Pinpoint the cell where the given text exists, returning its [X, Y] midpoint coordinate. 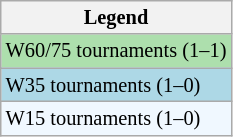
W60/75 tournaments (1–1) [116, 51]
W15 tournaments (1–0) [116, 118]
W35 tournaments (1–0) [116, 85]
Legend [116, 17]
